Scan for the cell matching the given text and deliver its (X, Y) coordinate at center. 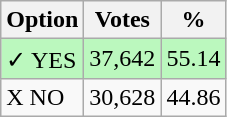
✓ YES (42, 59)
30,628 (122, 97)
Option (42, 20)
37,642 (122, 59)
44.86 (194, 97)
% (194, 20)
Votes (122, 20)
X NO (42, 97)
55.14 (194, 59)
